Identify which cell holds the provided text, then report its [x, y] central coordinate. 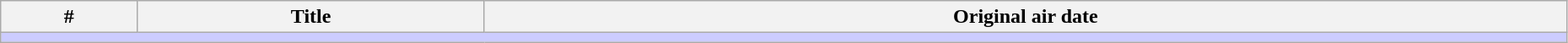
Original air date [1026, 17]
Title [311, 17]
# [69, 17]
